Output the [X, Y] coordinate of the center of the cell containing the given text.  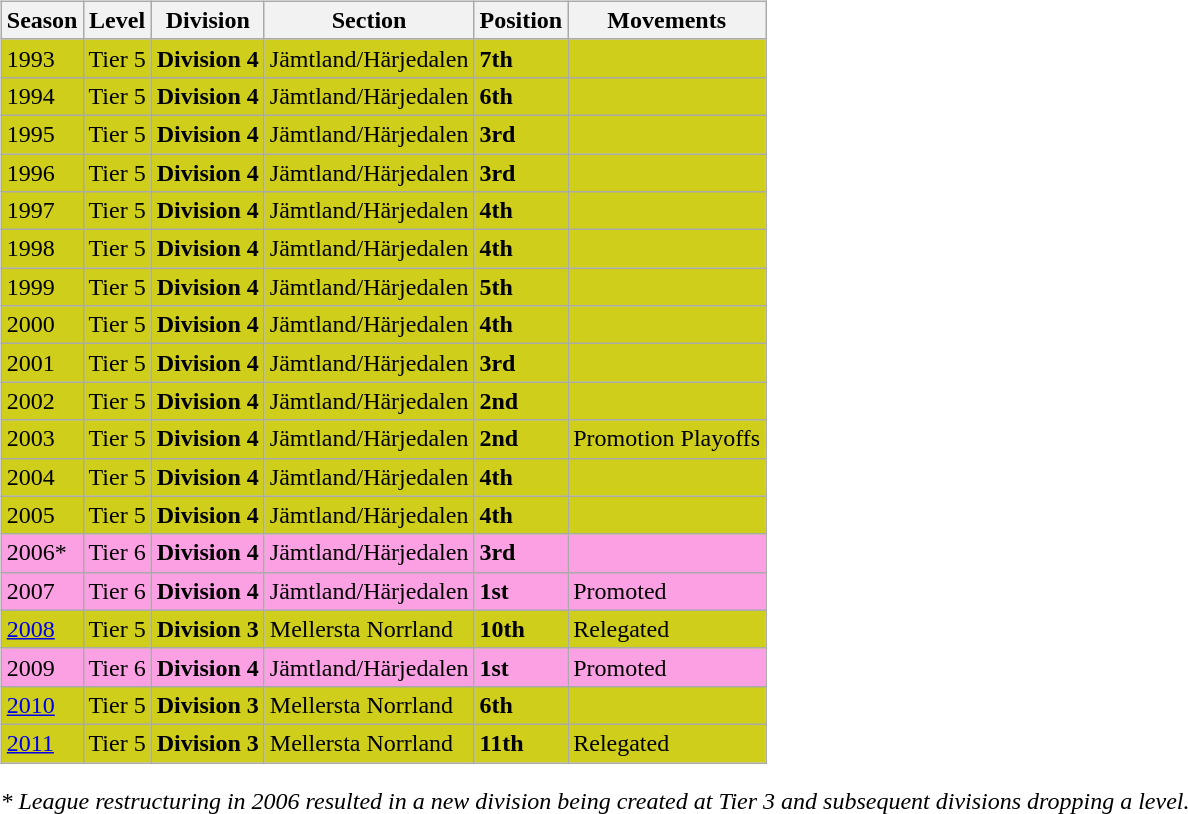
2007 [42, 591]
1996 [42, 173]
10th [521, 629]
Season [42, 20]
1993 [42, 58]
2002 [42, 401]
Section [369, 20]
2008 [42, 629]
2003 [42, 439]
2011 [42, 743]
2010 [42, 705]
Movements [667, 20]
7th [521, 58]
2001 [42, 363]
2009 [42, 667]
1998 [42, 249]
Position [521, 20]
11th [521, 743]
Level [117, 20]
2006* [42, 553]
1999 [42, 287]
Promotion Playoffs [667, 439]
1997 [42, 211]
1995 [42, 134]
5th [521, 287]
1994 [42, 96]
Division [208, 20]
2000 [42, 325]
2005 [42, 515]
2004 [42, 477]
